Pinpoint the cell where the given text exists, returning its [X, Y] midpoint coordinate. 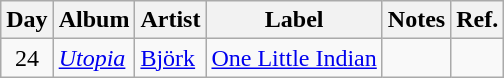
Notes [416, 20]
Label [294, 20]
24 [27, 58]
Björk [170, 58]
Album [94, 20]
Day [27, 20]
Ref. [478, 20]
Utopia [94, 58]
Artist [170, 20]
One Little Indian [294, 58]
